From the cell containing the given text, extract its center point as (x, y) coordinate. 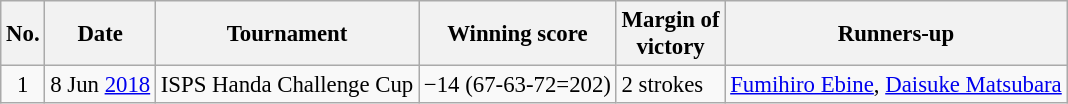
1 (23, 85)
No. (23, 34)
2 strokes (670, 85)
8 Jun 2018 (100, 85)
Winning score (518, 34)
−14 (67-63-72=202) (518, 85)
Runners-up (896, 34)
Fumihiro Ebine, Daisuke Matsubara (896, 85)
Margin ofvictory (670, 34)
ISPS Handa Challenge Cup (286, 85)
Tournament (286, 34)
Date (100, 34)
